Output the [x, y] coordinate of the center of the cell containing the given text.  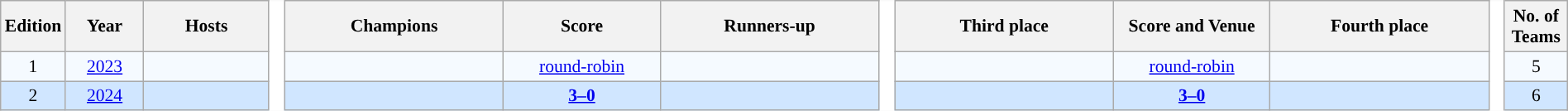
No. of Teams [1536, 27]
6 [1536, 96]
Score [582, 27]
2023 [104, 66]
1 [33, 66]
Hosts [207, 27]
Fourth place [1379, 27]
Runners-up [769, 27]
Score and Venue [1193, 27]
Champions [394, 27]
5 [1536, 66]
2024 [104, 96]
Year [104, 27]
Edition [33, 27]
2 [33, 96]
Third place [1004, 27]
